Return the [x, y] coordinate for the center point of the cell that contains the specified text.  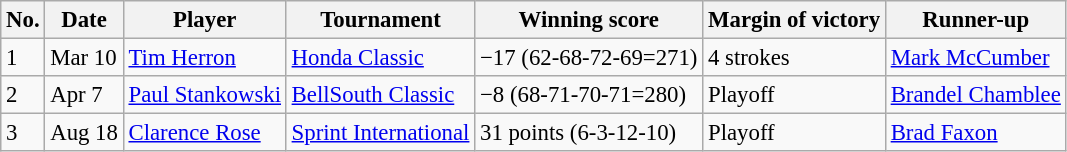
Mar 10 [84, 58]
1 [23, 58]
Margin of victory [794, 20]
Clarence Rose [204, 133]
Aug 18 [84, 133]
Tim Herron [204, 58]
Honda Classic [380, 58]
Sprint International [380, 133]
Winning score [589, 20]
BellSouth Classic [380, 95]
Tournament [380, 20]
4 strokes [794, 58]
Brad Faxon [976, 133]
Player [204, 20]
Runner-up [976, 20]
31 points (6-3-12-10) [589, 133]
Mark McCumber [976, 58]
No. [23, 20]
−17 (62-68-72-69=271) [589, 58]
Brandel Chamblee [976, 95]
−8 (68-71-70-71=280) [589, 95]
Date [84, 20]
Paul Stankowski [204, 95]
Apr 7 [84, 95]
3 [23, 133]
2 [23, 95]
